Return the (X, Y) coordinate for the center point of the cell that contains the specified text.  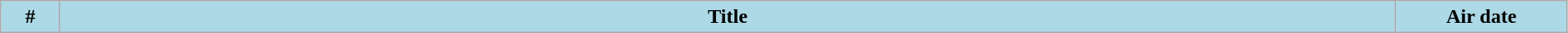
Title (728, 17)
# (30, 17)
Air date (1481, 17)
